Return (X, Y) of the center of cell containing provided text 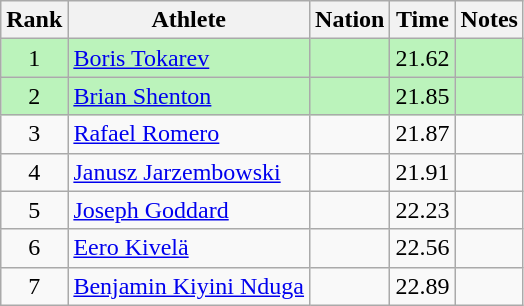
Rank (34, 20)
Nation (350, 20)
7 (34, 286)
4 (34, 172)
Janusz Jarzembowski (189, 172)
Benjamin Kiyini Nduga (189, 286)
Time (422, 20)
Notes (489, 20)
1 (34, 58)
5 (34, 210)
Brian Shenton (189, 96)
22.89 (422, 286)
3 (34, 134)
21.91 (422, 172)
21.62 (422, 58)
22.56 (422, 248)
Eero Kivelä (189, 248)
21.87 (422, 134)
Joseph Goddard (189, 210)
Boris Tokarev (189, 58)
21.85 (422, 96)
22.23 (422, 210)
2 (34, 96)
Rafael Romero (189, 134)
Athlete (189, 20)
6 (34, 248)
